Return the (X, Y) coordinate for the center point of the cell that contains the specified text.  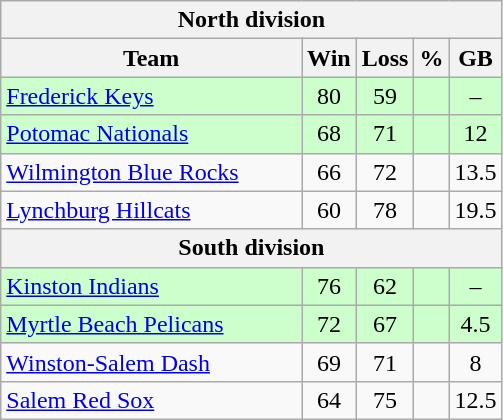
68 (330, 134)
60 (330, 210)
Lynchburg Hillcats (152, 210)
75 (385, 400)
8 (476, 362)
Salem Red Sox (152, 400)
12.5 (476, 400)
66 (330, 172)
% (432, 58)
Loss (385, 58)
Winston-Salem Dash (152, 362)
78 (385, 210)
Frederick Keys (152, 96)
12 (476, 134)
North division (252, 20)
64 (330, 400)
Kinston Indians (152, 286)
62 (385, 286)
69 (330, 362)
59 (385, 96)
Team (152, 58)
Potomac Nationals (152, 134)
67 (385, 324)
South division (252, 248)
Myrtle Beach Pelicans (152, 324)
4.5 (476, 324)
76 (330, 286)
GB (476, 58)
Wilmington Blue Rocks (152, 172)
13.5 (476, 172)
Win (330, 58)
19.5 (476, 210)
80 (330, 96)
